Extract the (X, Y) coordinate from the center of the cell holding the provided text.  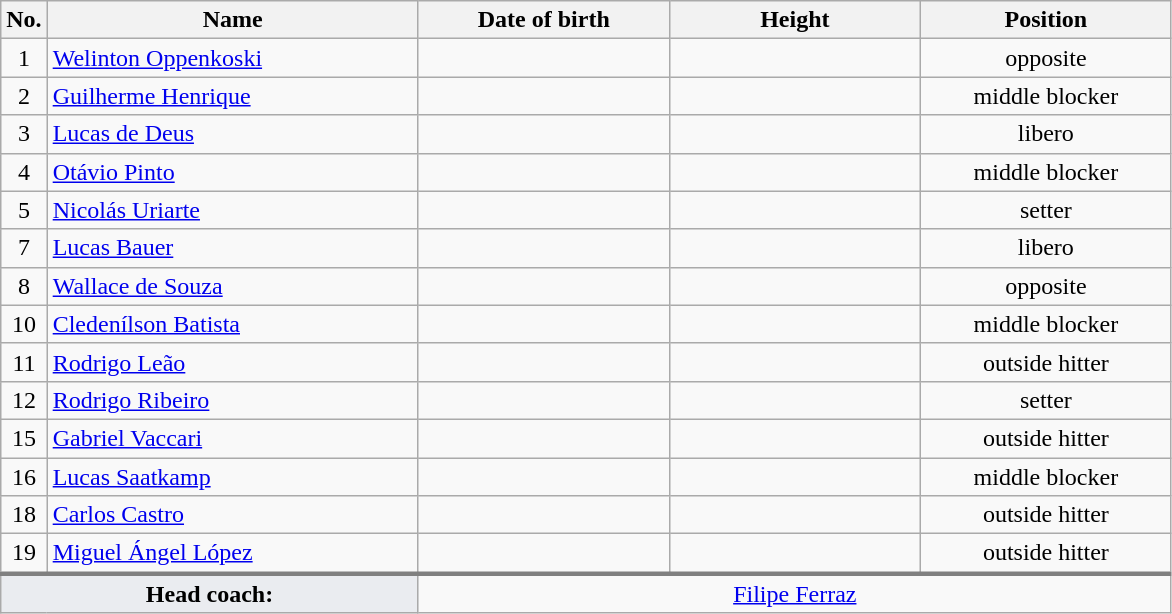
3 (24, 134)
4 (24, 172)
Lucas de Deus (232, 134)
Rodrigo Ribeiro (232, 400)
Rodrigo Leão (232, 362)
Carlos Castro (232, 515)
Filipe Ferraz (794, 593)
Lucas Saatkamp (232, 477)
11 (24, 362)
16 (24, 477)
1 (24, 58)
Otávio Pinto (232, 172)
8 (24, 286)
Welinton Oppenkoski (232, 58)
Date of birth (544, 20)
Name (232, 20)
Gabriel Vaccari (232, 438)
Guilherme Henrique (232, 96)
Cledenílson Batista (232, 324)
Position (1046, 20)
10 (24, 324)
12 (24, 400)
Lucas Bauer (232, 248)
7 (24, 248)
18 (24, 515)
Height (794, 20)
5 (24, 210)
No. (24, 20)
15 (24, 438)
19 (24, 554)
Head coach: (210, 593)
Nicolás Uriarte (232, 210)
2 (24, 96)
Miguel Ángel López (232, 554)
Wallace de Souza (232, 286)
